Pinpoint the cell where the given text exists, returning its [X, Y] midpoint coordinate. 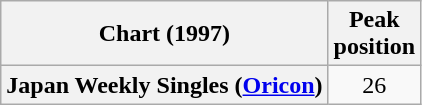
26 [374, 85]
Japan Weekly Singles (Oricon) [164, 85]
Chart (1997) [164, 34]
Peakposition [374, 34]
